Capture the cell that displays the provided text and extract its (X, Y) central coordinate. 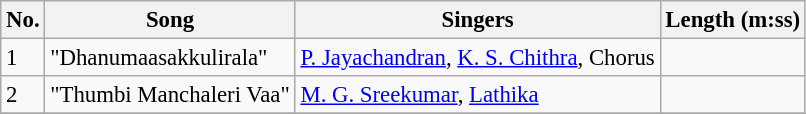
Length (m:ss) (732, 20)
M. G. Sreekumar, Lathika (478, 95)
"Dhanumaasakkulirala" (170, 58)
P. Jayachandran, K. S. Chithra, Chorus (478, 58)
"Thumbi Manchaleri Vaa" (170, 95)
Singers (478, 20)
Song (170, 20)
2 (23, 95)
No. (23, 20)
1 (23, 58)
